Detect which cell encompasses the target text, then output its [x, y] center coordinate. 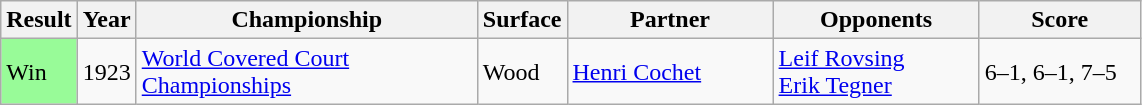
Henri Cochet [670, 72]
Result [39, 20]
Leif Rovsing Erik Tegner [876, 72]
Year [106, 20]
1923 [106, 72]
Partner [670, 20]
6–1, 6–1, 7–5 [1060, 72]
Win [39, 72]
Score [1060, 20]
Surface [522, 20]
Wood [522, 72]
World Covered Court Championships [306, 72]
Opponents [876, 20]
Championship [306, 20]
